Return the (x, y) coordinate for the center point of the cell that contains the specified text.  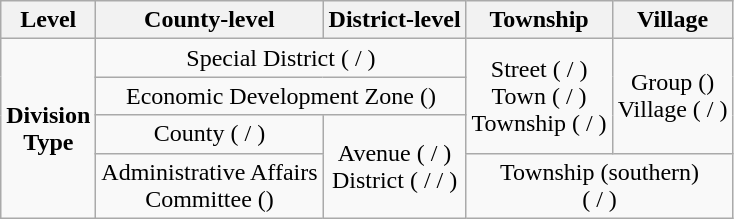
Avenue ( / )District ( / / ) (394, 166)
Level (48, 20)
Division Type (48, 128)
Township (southern)( / ) (600, 186)
Street ( / )Town ( / )Township ( / ) (539, 96)
Economic Development Zone () (281, 96)
Administrative AffairsCommittee () (210, 186)
Township (539, 20)
Village (672, 20)
Group ()Village ( / ) (672, 96)
Special District ( / ) (281, 58)
County-level (210, 20)
District-level (394, 20)
County ( / ) (210, 134)
